Provide the (X, Y) coordinate of the cell's center where the given text is located.  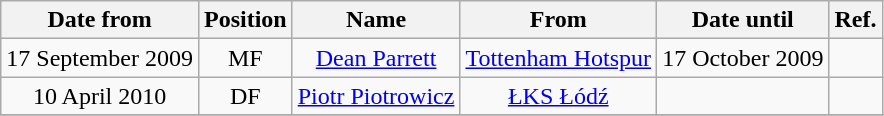
Piotr Piotrowicz (376, 96)
From (558, 20)
Position (245, 20)
17 October 2009 (743, 58)
Date from (100, 20)
Tottenham Hotspur (558, 58)
ŁKS Łódź (558, 96)
10 April 2010 (100, 96)
17 September 2009 (100, 58)
Name (376, 20)
Ref. (856, 20)
Date until (743, 20)
Dean Parrett (376, 58)
MF (245, 58)
DF (245, 96)
